For the text-containing cell, return its midpoint in [X, Y] coordinate format. 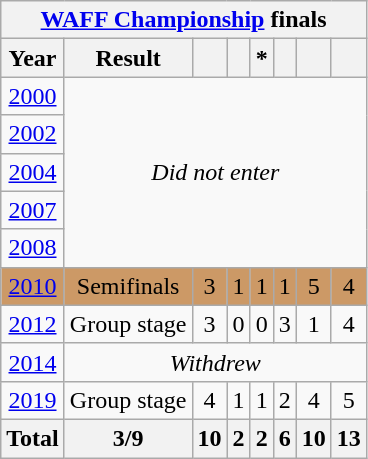
WAFF Championship finals [184, 20]
3/9 [128, 438]
6 [284, 438]
13 [348, 438]
2000 [33, 96]
2012 [33, 324]
2014 [33, 362]
2010 [33, 286]
Result [128, 58]
2004 [33, 172]
2007 [33, 210]
Withdrew [215, 362]
2008 [33, 248]
Semifinals [128, 286]
2002 [33, 134]
Did not enter [215, 172]
Total [33, 438]
* [262, 58]
2019 [33, 400]
Year [33, 58]
